Capture the cell that displays the provided text and extract its (x, y) central coordinate. 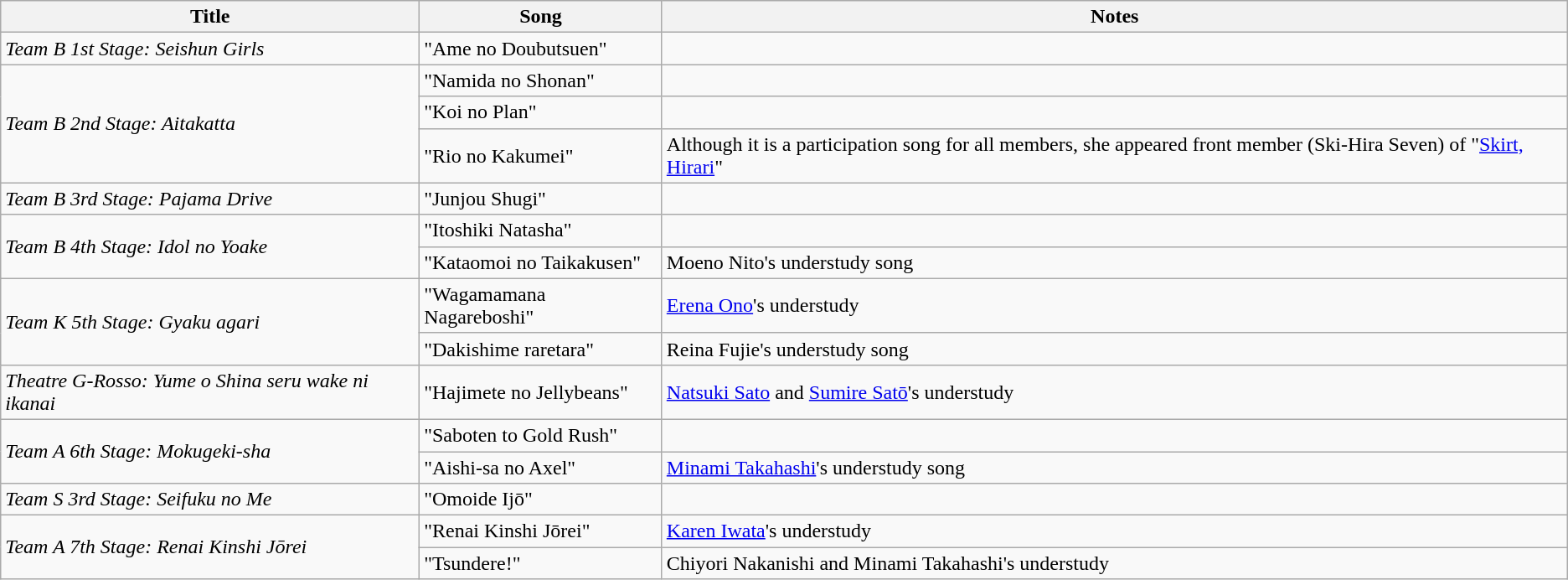
Team A 7th Stage: Renai Kinshi Jōrei (210, 547)
Karen Iwata's understudy (1114, 531)
Natsuki Sato and Sumire Satō's understudy (1114, 392)
Erena Ono's understudy (1114, 305)
Reina Fujie's understudy song (1114, 349)
"Saboten to Gold Rush" (541, 435)
"Omoide Ijō" (541, 500)
Team S 3rd Stage: Seifuku no Me (210, 500)
"Rio no Kakumei" (541, 156)
"Koi no Plan" (541, 112)
"Renai Kinshi Jōrei" (541, 531)
Moeno Nito's understudy song (1114, 262)
Notes (1114, 17)
Title (210, 17)
"Itoshiki Natasha" (541, 230)
Team B 1st Stage: Seishun Girls (210, 49)
Minami Takahashi's understudy song (1114, 467)
"Junjou Shugi" (541, 199)
"Kataomoi no Taikakusen" (541, 262)
Team B 4th Stage: Idol no Yoake (210, 246)
Although it is a participation song for all members, she appeared front member (Ski-Hira Seven) of "Skirt, Hirari" (1114, 156)
Team B 3rd Stage: Pajama Drive (210, 199)
Team B 2nd Stage: Aitakatta (210, 124)
"Hajimete no Jellybeans" (541, 392)
Team K 5th Stage: Gyaku agari (210, 322)
"Ame no Doubutsuen" (541, 49)
"Tsundere!" (541, 563)
Theatre G-Rosso: Yume o Shina seru wake ni ikanai (210, 392)
Team A 6th Stage: Mokugeki-sha (210, 451)
"Wagamamana Nagareboshi" (541, 305)
Song (541, 17)
"Namida no Shonan" (541, 80)
Chiyori Nakanishi and Minami Takahashi's understudy (1114, 563)
"Dakishime raretara" (541, 349)
"Aishi-sa no Axel" (541, 467)
